For the text-containing cell, return its midpoint in [x, y] coordinate format. 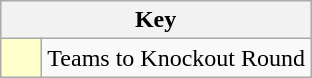
Teams to Knockout Round [176, 58]
Key [156, 20]
